For the text-containing cell, return its midpoint in [X, Y] coordinate format. 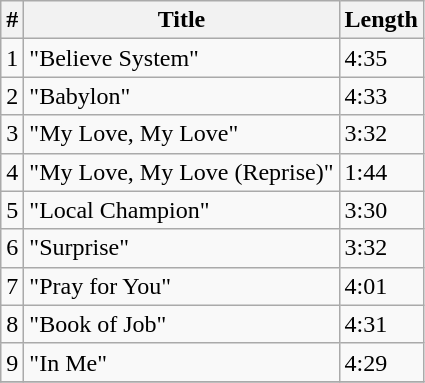
"Pray for You" [182, 286]
"In Me" [182, 362]
"Babylon" [182, 96]
Title [182, 20]
7 [12, 286]
4 [12, 172]
"Surprise" [182, 248]
4:35 [381, 58]
3 [12, 134]
4:33 [381, 96]
6 [12, 248]
3:30 [381, 210]
"Believe System" [182, 58]
8 [12, 324]
# [12, 20]
"My Love, My Love (Reprise)" [182, 172]
"Local Champion" [182, 210]
4:31 [381, 324]
5 [12, 210]
1 [12, 58]
"Book of Job" [182, 324]
9 [12, 362]
1:44 [381, 172]
"My Love, My Love" [182, 134]
4:01 [381, 286]
Length [381, 20]
2 [12, 96]
4:29 [381, 362]
